From the cell containing the given text, extract its center point as [x, y] coordinate. 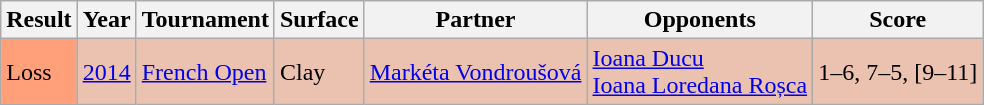
Tournament [205, 20]
Result [39, 20]
Year [106, 20]
Surface [319, 20]
2014 [106, 72]
Opponents [700, 20]
Clay [319, 72]
Ioana Ducu Ioana Loredana Roșca [700, 72]
Partner [476, 20]
French Open [205, 72]
Loss [39, 72]
1–6, 7–5, [9–11] [898, 72]
Markéta Vondroušová [476, 72]
Score [898, 20]
